Output the [x, y] coordinate of the center of the cell containing the given text.  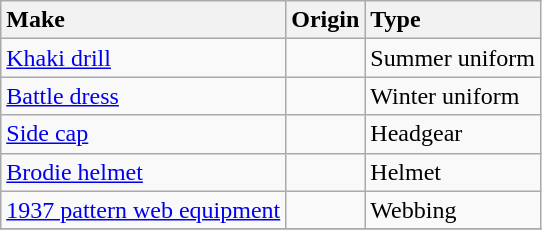
Make [144, 20]
Side cap [144, 134]
1937 pattern web equipment [144, 210]
Webbing [453, 210]
Helmet [453, 172]
Winter uniform [453, 96]
Summer uniform [453, 58]
Khaki drill [144, 58]
Battle dress [144, 96]
Brodie helmet [144, 172]
Type [453, 20]
Origin [326, 20]
Headgear [453, 134]
